Find where the given text appears and provide that cell's center as (X, Y) coordinate. 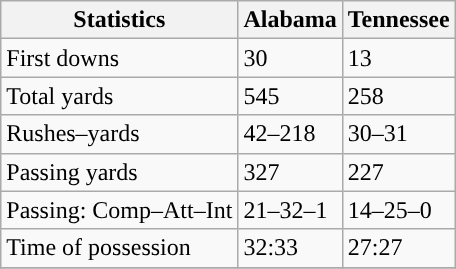
258 (398, 96)
30–31 (398, 134)
42–218 (290, 134)
27:27 (398, 248)
14–25–0 (398, 210)
Passing yards (120, 172)
227 (398, 172)
First downs (120, 58)
21–32–1 (290, 210)
327 (290, 172)
Total yards (120, 96)
32:33 (290, 248)
Passing: Comp–Att–Int (120, 210)
Rushes–yards (120, 134)
30 (290, 58)
Alabama (290, 20)
Time of possession (120, 248)
Tennessee (398, 20)
Statistics (120, 20)
545 (290, 96)
13 (398, 58)
